Determine the (x, y) coordinate at the center of the cell enclosing the given text.  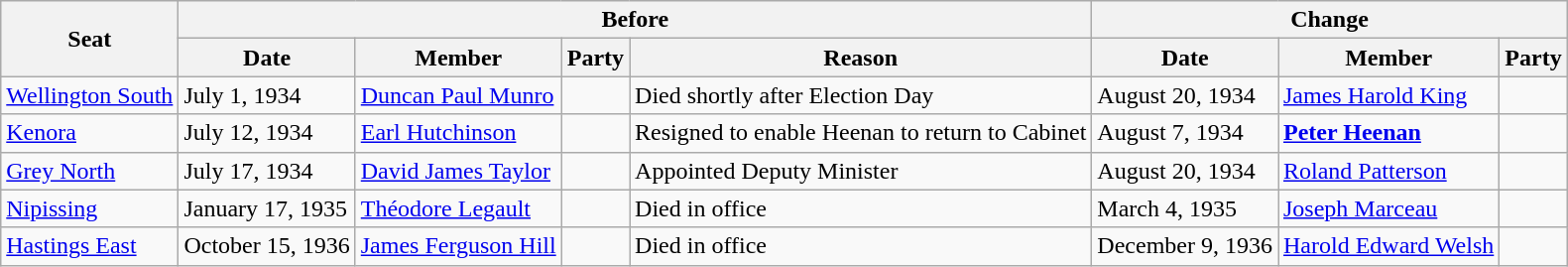
Died shortly after Election Day (861, 95)
David James Taylor (458, 171)
Wellington South (89, 95)
James Ferguson Hill (458, 246)
Change (1329, 20)
Harold Edward Welsh (1388, 246)
Resigned to enable Heenan to return to Cabinet (861, 133)
July 1, 1934 (267, 95)
Duncan Paul Munro (458, 95)
Grey North (89, 171)
Earl Hutchinson (458, 133)
August 7, 1934 (1185, 133)
Théodore Legault (458, 208)
Before (635, 20)
Hastings East (89, 246)
Roland Patterson (1388, 171)
Peter Heenan (1388, 133)
January 17, 1935 (267, 208)
Reason (861, 58)
James Harold King (1388, 95)
Seat (89, 39)
Joseph Marceau (1388, 208)
October 15, 1936 (267, 246)
Kenora (89, 133)
March 4, 1935 (1185, 208)
July 17, 1934 (267, 171)
December 9, 1936 (1185, 246)
July 12, 1934 (267, 133)
Appointed Deputy Minister (861, 171)
Nipissing (89, 208)
